Return the [x, y] coordinate for the center point of the cell that contains the specified text.  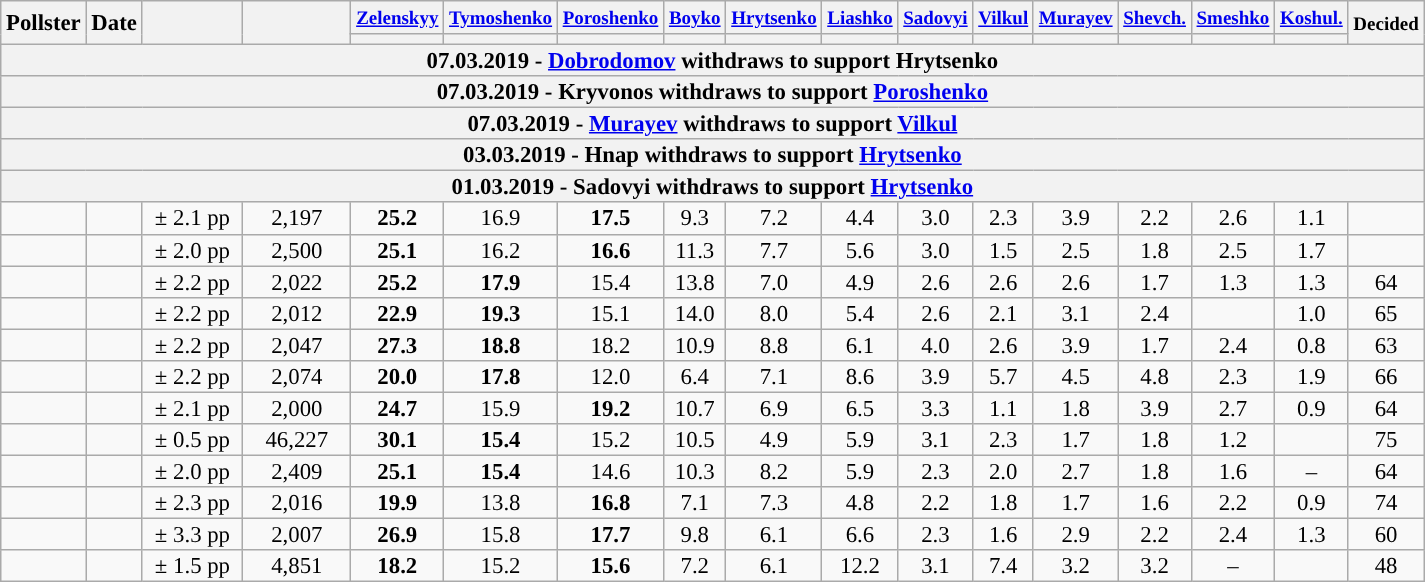
9.3 [695, 219]
15.9 [501, 408]
10.3 [695, 471]
8.0 [774, 313]
01.03.2019 - Sadovyi withdraws to support Hrytsenko [712, 187]
14.0 [695, 313]
22.9 [398, 313]
8.2 [774, 471]
9.8 [695, 535]
48 [1386, 566]
Sadovyi [936, 18]
4.5 [1075, 377]
2,197 [297, 219]
2,007 [297, 535]
17.8 [501, 377]
15.1 [610, 313]
5.4 [860, 313]
10.9 [695, 345]
16.2 [501, 250]
5.7 [1004, 377]
10.5 [695, 440]
7.7 [774, 250]
46,227 [297, 440]
30.1 [398, 440]
Vilkul [1004, 18]
Koshul. [1312, 18]
17.9 [501, 282]
17.7 [610, 535]
1.5 [1004, 250]
3.3 [936, 408]
2,500 [297, 250]
17.5 [610, 219]
2,000 [297, 408]
1.0 [1312, 313]
0.8 [1312, 345]
18.8 [501, 345]
1.2 [1232, 440]
Zelenskyy [398, 18]
16.9 [501, 219]
2.1 [1004, 313]
2,047 [297, 345]
2,022 [297, 282]
4,851 [297, 566]
15.8 [501, 535]
4.4 [860, 219]
Liashko [860, 18]
15.6 [610, 566]
07.03.2019 - Murayev withdraws to support Vilkul [712, 124]
± 2.3 pp [192, 503]
7.0 [774, 282]
24.7 [398, 408]
2.9 [1075, 535]
2,012 [297, 313]
2,016 [297, 503]
7.4 [1004, 566]
Hrytsenko [774, 18]
07.03.2019 - Kryvonos withdraws to support Poroshenko [712, 92]
1.9 [1312, 377]
27.3 [398, 345]
± 1.5 pp [192, 566]
66 [1386, 377]
12.0 [610, 377]
7.3 [774, 503]
19.9 [398, 503]
16.8 [610, 503]
Murayev [1075, 18]
10.7 [695, 408]
Date [114, 23]
07.03.2019 - Dobrodomov withdraws to support Hrytsenko [712, 61]
Decided [1386, 23]
Smeshko [1232, 18]
± 0.5 pp [192, 440]
2.0 [1004, 471]
8.6 [860, 377]
65 [1386, 313]
Boyko [695, 18]
4.0 [936, 345]
6.9 [774, 408]
60 [1386, 535]
19.3 [501, 313]
± 3.3 pp [192, 535]
63 [1386, 345]
75 [1386, 440]
11.3 [695, 250]
Poroshenko [610, 18]
6.6 [860, 535]
74 [1386, 503]
Shevch. [1154, 18]
16.6 [610, 250]
6.5 [860, 408]
03.03.2019 - Hnap withdraws to support Hrytsenko [712, 155]
12.2 [860, 566]
Pollster [44, 23]
5.6 [860, 250]
6.4 [695, 377]
Tymoshenko [501, 18]
2,409 [297, 471]
26.9 [398, 535]
19.2 [610, 408]
14.6 [610, 471]
8.8 [774, 345]
20.0 [398, 377]
2,074 [297, 377]
